Output the (x, y) coordinate of the center of the cell containing the given text.  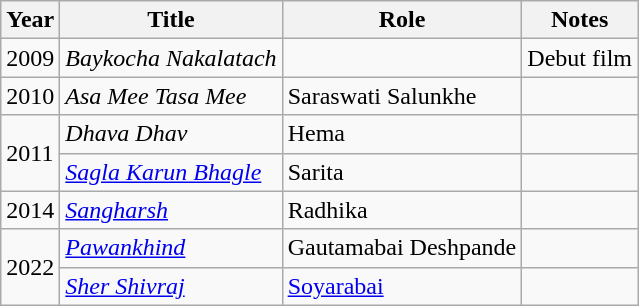
Sarita (402, 172)
Hema (402, 134)
2010 (30, 96)
Notes (580, 20)
Sher Shivraj (171, 286)
Asa Mee Tasa Mee (171, 96)
Saraswati Salunkhe (402, 96)
Baykocha Nakalatach (171, 58)
Pawankhind (171, 248)
2009 (30, 58)
Radhika (402, 210)
Role (402, 20)
Sangharsh (171, 210)
Gautamabai Deshpande (402, 248)
Dhava Dhav (171, 134)
2011 (30, 153)
Sagla Karun Bhagle (171, 172)
Soyarabai (402, 286)
Debut film (580, 58)
Year (30, 20)
2014 (30, 210)
2022 (30, 267)
Title (171, 20)
